Determine the [x, y] coordinate at the center of the cell enclosing the given text.  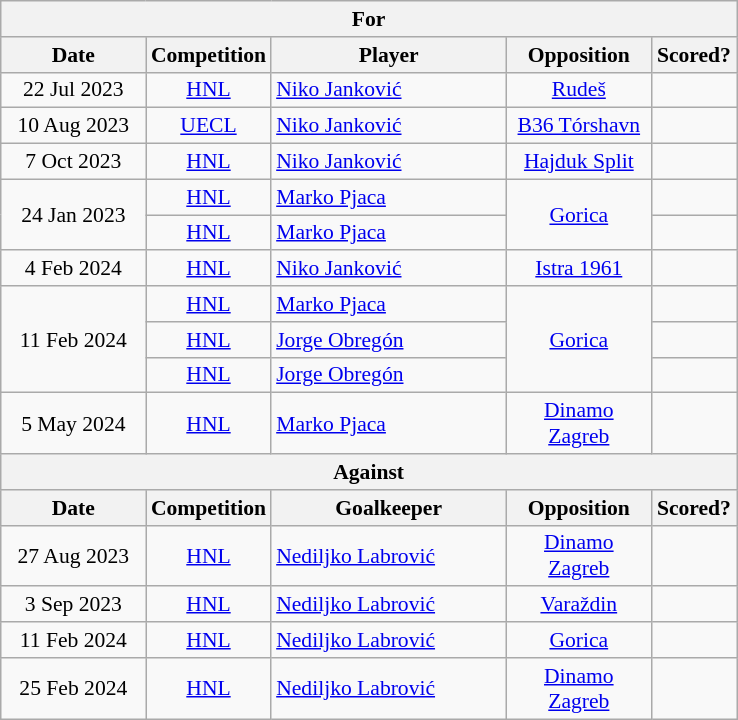
Player [388, 55]
Istra 1961 [578, 269]
Against [369, 472]
Varaždin [578, 605]
3 Sep 2023 [74, 605]
UECL [208, 126]
7 Oct 2023 [74, 162]
B36 Tórshavn [578, 126]
10 Aug 2023 [74, 126]
Goalkeeper [388, 508]
For [369, 19]
5 May 2024 [74, 424]
27 Aug 2023 [74, 556]
25 Feb 2024 [74, 688]
4 Feb 2024 [74, 269]
22 Jul 2023 [74, 90]
24 Jan 2023 [74, 214]
Hajduk Split [578, 162]
Rudeš [578, 90]
